Capture the cell that displays the provided text and extract its (X, Y) central coordinate. 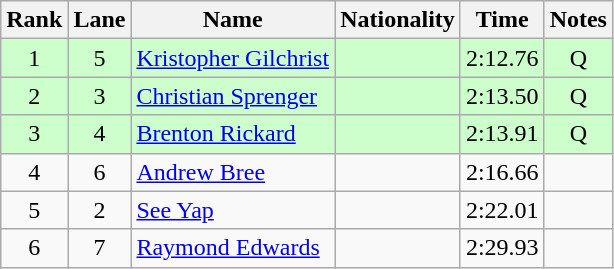
1 (34, 58)
Andrew Bree (233, 172)
Christian Sprenger (233, 96)
Rank (34, 20)
2:22.01 (502, 210)
Notes (578, 20)
2:12.76 (502, 58)
2:29.93 (502, 248)
Brenton Rickard (233, 134)
Nationality (398, 20)
See Yap (233, 210)
2:16.66 (502, 172)
2:13.91 (502, 134)
Kristopher Gilchrist (233, 58)
Name (233, 20)
Time (502, 20)
Lane (100, 20)
2:13.50 (502, 96)
Raymond Edwards (233, 248)
7 (100, 248)
